Pinpoint the cell where the given text exists, returning its (X, Y) midpoint coordinate. 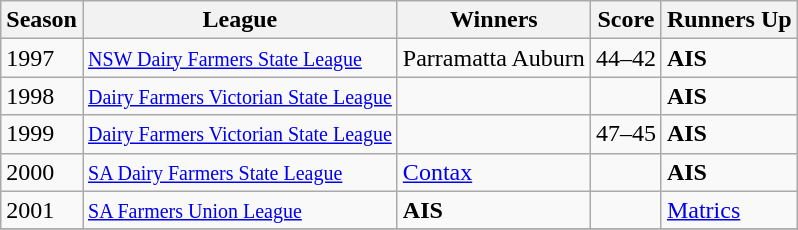
Winners (494, 20)
NSW Dairy Farmers State League (240, 58)
SA Farmers Union League (240, 210)
47–45 (626, 134)
League (240, 20)
44–42 (626, 58)
2001 (42, 210)
1997 (42, 58)
Season (42, 20)
SA Dairy Farmers State League (240, 172)
1999 (42, 134)
2000 (42, 172)
1998 (42, 96)
Contax (494, 172)
Score (626, 20)
Matrics (729, 210)
Runners Up (729, 20)
Parramatta Auburn (494, 58)
